Capture the cell that displays the provided text and extract its [x, y] central coordinate. 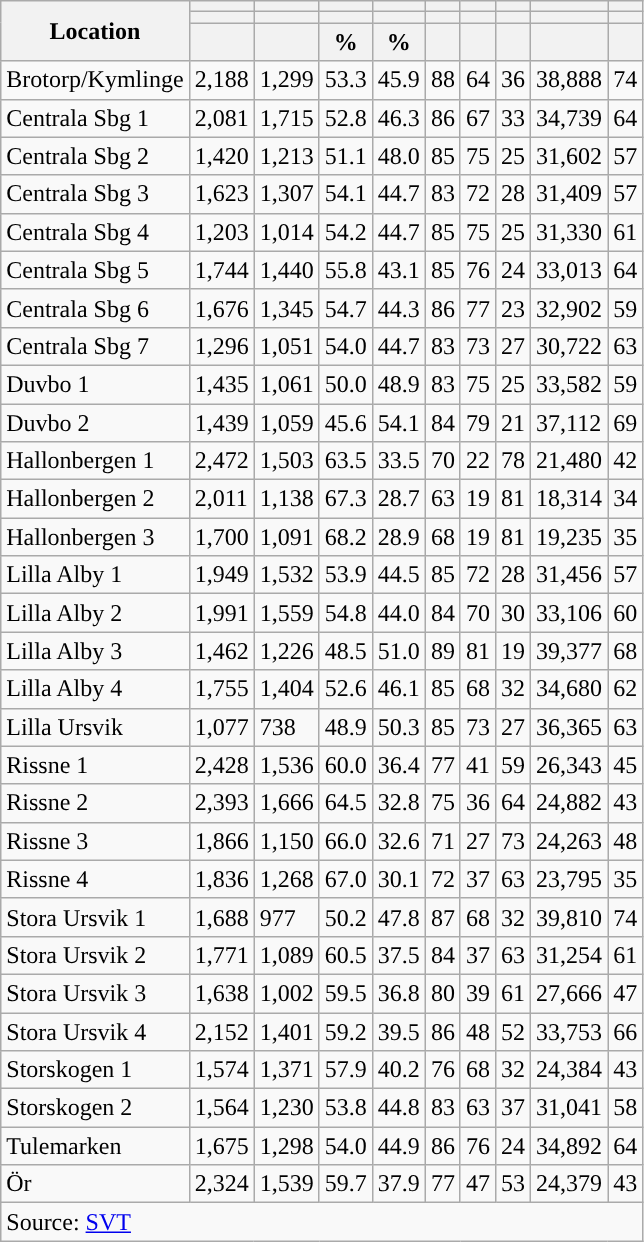
Centrala Sbg 6 [95, 308]
1,836 [222, 879]
2,011 [222, 499]
1,307 [286, 194]
55.8 [346, 270]
67 [478, 118]
1,675 [222, 1146]
1,138 [286, 499]
1,638 [222, 993]
28.9 [398, 537]
Lilla Alby 1 [95, 575]
1,564 [222, 1108]
Centrala Sbg 3 [95, 194]
47.8 [398, 917]
39,810 [570, 917]
18,314 [570, 499]
Tulemarken [95, 1146]
36.8 [398, 993]
1,077 [222, 727]
Stora Ursvik 2 [95, 955]
Rissne 4 [95, 879]
1,226 [286, 651]
1,435 [222, 384]
54.2 [346, 232]
53.3 [346, 80]
89 [442, 651]
53.8 [346, 1108]
Lilla Ursvik [95, 727]
Lilla Alby 2 [95, 613]
1,559 [286, 613]
78 [514, 461]
Duvbo 2 [95, 423]
1,462 [222, 651]
68.2 [346, 537]
44.5 [398, 575]
1,014 [286, 232]
1,230 [286, 1108]
64.5 [346, 803]
1,623 [222, 194]
30.1 [398, 879]
38,888 [570, 80]
2,152 [222, 1031]
Stora Ursvik 4 [95, 1031]
1,539 [286, 1184]
1,715 [286, 118]
50.0 [346, 384]
33,753 [570, 1031]
53.9 [346, 575]
1,401 [286, 1031]
36,365 [570, 727]
52 [514, 1031]
1,755 [222, 689]
Ör [95, 1184]
51.0 [398, 651]
60.5 [346, 955]
27,666 [570, 993]
1,503 [286, 461]
54.7 [346, 308]
1,688 [222, 917]
33 [514, 118]
88 [442, 80]
2,188 [222, 80]
1,666 [286, 803]
46.3 [398, 118]
37,112 [570, 423]
Rissne 2 [95, 803]
1,298 [286, 1146]
Centrala Sbg 2 [95, 156]
39,377 [570, 651]
40.2 [398, 1070]
Centrala Sbg 5 [95, 270]
1,744 [222, 270]
34,680 [570, 689]
39.5 [398, 1031]
67.3 [346, 499]
31,330 [570, 232]
Lilla Alby 4 [95, 689]
44.9 [398, 1146]
1,991 [222, 613]
37.5 [398, 955]
24,384 [570, 1070]
Duvbo 1 [95, 384]
738 [286, 727]
52.8 [346, 118]
19,235 [570, 537]
33.5 [398, 461]
21,480 [570, 461]
977 [286, 917]
37.9 [398, 1184]
44.0 [398, 613]
66 [626, 1031]
46.1 [398, 689]
23 [514, 308]
44.8 [398, 1108]
1,439 [222, 423]
Stora Ursvik 3 [95, 993]
2,428 [222, 765]
57.9 [346, 1070]
1,089 [286, 955]
63.5 [346, 461]
1,091 [286, 537]
1,404 [286, 689]
Storskogen 2 [95, 1108]
50.2 [346, 917]
30,722 [570, 346]
66.0 [346, 841]
1,299 [286, 80]
1,536 [286, 765]
Centrala Sbg 7 [95, 346]
Hallonbergen 2 [95, 499]
48.0 [398, 156]
2,393 [222, 803]
32,902 [570, 308]
1,296 [222, 346]
2,081 [222, 118]
1,213 [286, 156]
Stora Ursvik 1 [95, 917]
31,456 [570, 575]
71 [442, 841]
59.7 [346, 1184]
39 [478, 993]
34,739 [570, 118]
1,532 [286, 575]
36.4 [398, 765]
33,106 [570, 613]
1,051 [286, 346]
50.3 [398, 727]
60 [626, 613]
62 [626, 689]
26,343 [570, 765]
34 [626, 499]
Rissne 3 [95, 841]
1,150 [286, 841]
24,882 [570, 803]
59.2 [346, 1031]
24,263 [570, 841]
31,602 [570, 156]
41 [478, 765]
67.0 [346, 879]
42 [626, 461]
1,061 [286, 384]
1,676 [222, 308]
1,059 [286, 423]
1,002 [286, 993]
58 [626, 1108]
52.6 [346, 689]
51.1 [346, 156]
45.9 [398, 80]
31,254 [570, 955]
Hallonbergen 1 [95, 461]
28.7 [398, 499]
2,324 [222, 1184]
33,013 [570, 270]
43.1 [398, 270]
60.0 [346, 765]
44.3 [398, 308]
45 [626, 765]
34,892 [570, 1146]
1,345 [286, 308]
48.5 [346, 651]
Source: SVT [322, 1222]
1,771 [222, 955]
79 [478, 423]
Rissne 1 [95, 765]
Brotorp/Kymlinge [95, 80]
32.6 [398, 841]
23,795 [570, 879]
Centrala Sbg 4 [95, 232]
22 [478, 461]
1,574 [222, 1070]
54.8 [346, 613]
Lilla Alby 3 [95, 651]
1,866 [222, 841]
53 [514, 1184]
1,420 [222, 156]
31,409 [570, 194]
Location [95, 31]
31,041 [570, 1108]
Hallonbergen 3 [95, 537]
32.8 [398, 803]
24,379 [570, 1184]
21 [514, 423]
1,700 [222, 537]
69 [626, 423]
Storskogen 1 [95, 1070]
30 [514, 613]
45.6 [346, 423]
1,268 [286, 879]
1,440 [286, 270]
59.5 [346, 993]
80 [442, 993]
1,949 [222, 575]
2,472 [222, 461]
33,582 [570, 384]
87 [442, 917]
1,371 [286, 1070]
Centrala Sbg 1 [95, 118]
1,203 [222, 232]
